Locate the cell with the specified text and output its (x, y) center coordinate. 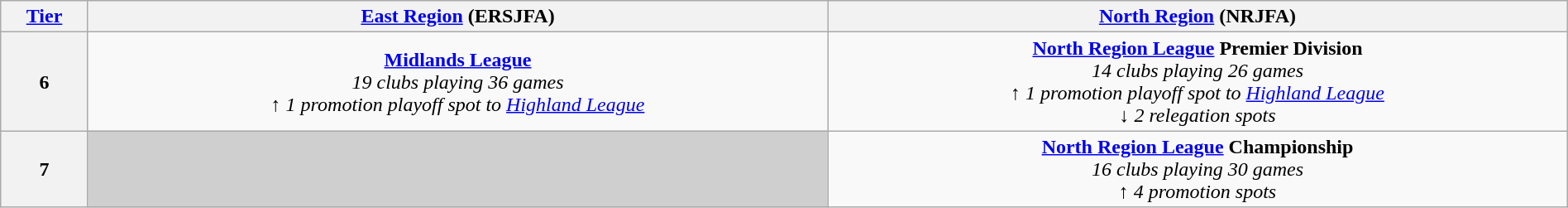
North Region (NRJFA) (1198, 17)
Midlands League19 clubs playing 36 games↑ 1 promotion playoff spot to Highland League (457, 81)
6 (45, 81)
North Region League Championship16 clubs playing 30 games↑ 4 promotion spots (1198, 169)
Tier (45, 17)
North Region League Premier Division14 clubs playing 26 games↑ 1 promotion playoff spot to Highland League↓ 2 relegation spots (1198, 81)
East Region (ERSJFA) (457, 17)
7 (45, 169)
